From the cell containing the given text, extract its center point as [X, Y] coordinate. 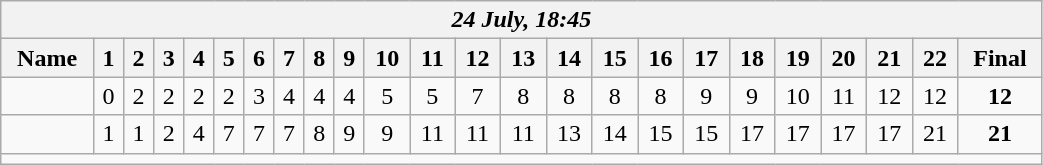
22 [935, 58]
0 [108, 96]
6 [259, 58]
20 [844, 58]
24 July, 18:45 [522, 20]
Final [1000, 58]
19 [798, 58]
16 [661, 58]
Name [48, 58]
18 [752, 58]
